Output the [x, y] coordinate of the center of the cell containing the given text.  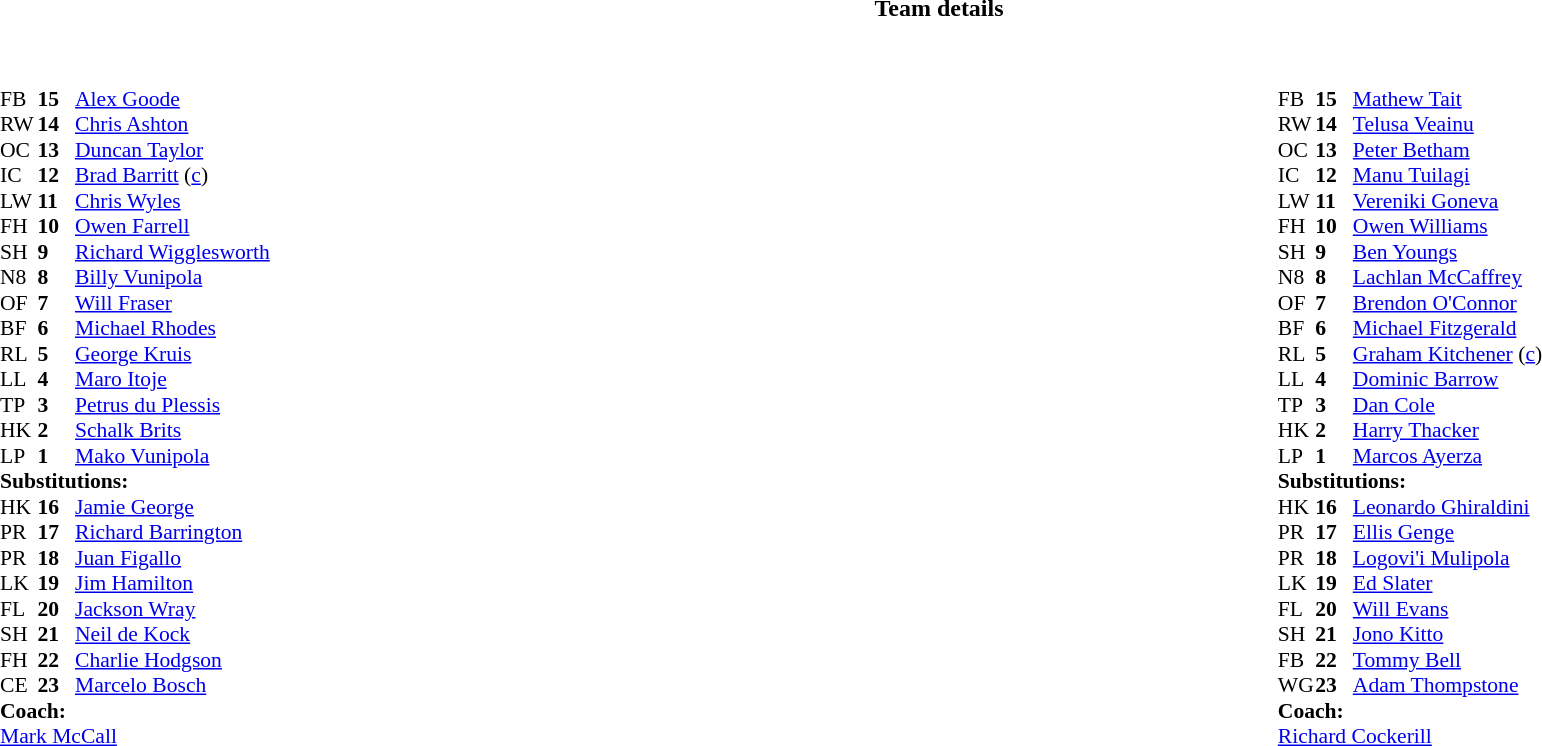
Jackson Wray [172, 609]
Richard Wigglesworth [172, 252]
Will Fraser [172, 303]
Michael Fitzgerald [1448, 329]
Ben Youngs [1448, 252]
Dominic Barrow [1448, 379]
Vereniki Goneva [1448, 201]
Alex Goode [172, 99]
Lachlan McCaffrey [1448, 277]
Schalk Brits [172, 431]
Billy Vunipola [172, 277]
Brad Barritt (c) [172, 175]
Petrus du Plessis [172, 405]
Telusa Veainu [1448, 125]
Jamie George [172, 507]
Richard Barrington [172, 533]
Tommy Bell [1448, 660]
Chris Wyles [172, 201]
George Kruis [172, 354]
Logovi'i Mulipola [1448, 558]
CE [19, 685]
Brendon O'Connor [1448, 303]
Jono Kitto [1448, 635]
Chris Ashton [172, 125]
Michael Rhodes [172, 329]
Ed Slater [1448, 583]
Owen Farrell [172, 227]
Owen Williams [1448, 227]
Mako Vunipola [172, 456]
Duncan Taylor [172, 150]
Maro Itoje [172, 379]
Juan Figallo [172, 558]
Graham Kitchener (c) [1448, 354]
Neil de Kock [172, 635]
Manu Tuilagi [1448, 175]
Marcelo Bosch [172, 685]
Charlie Hodgson [172, 660]
Will Evans [1448, 609]
WG [1297, 685]
Jim Hamilton [172, 583]
Adam Thompstone [1448, 685]
Harry Thacker [1448, 431]
Leonardo Ghiraldini [1448, 507]
Marcos Ayerza [1448, 456]
Dan Cole [1448, 405]
Ellis Genge [1448, 533]
Peter Betham [1448, 150]
Mathew Tait [1448, 99]
